Determine the [X, Y] coordinate at the center of the cell enclosing the given text.  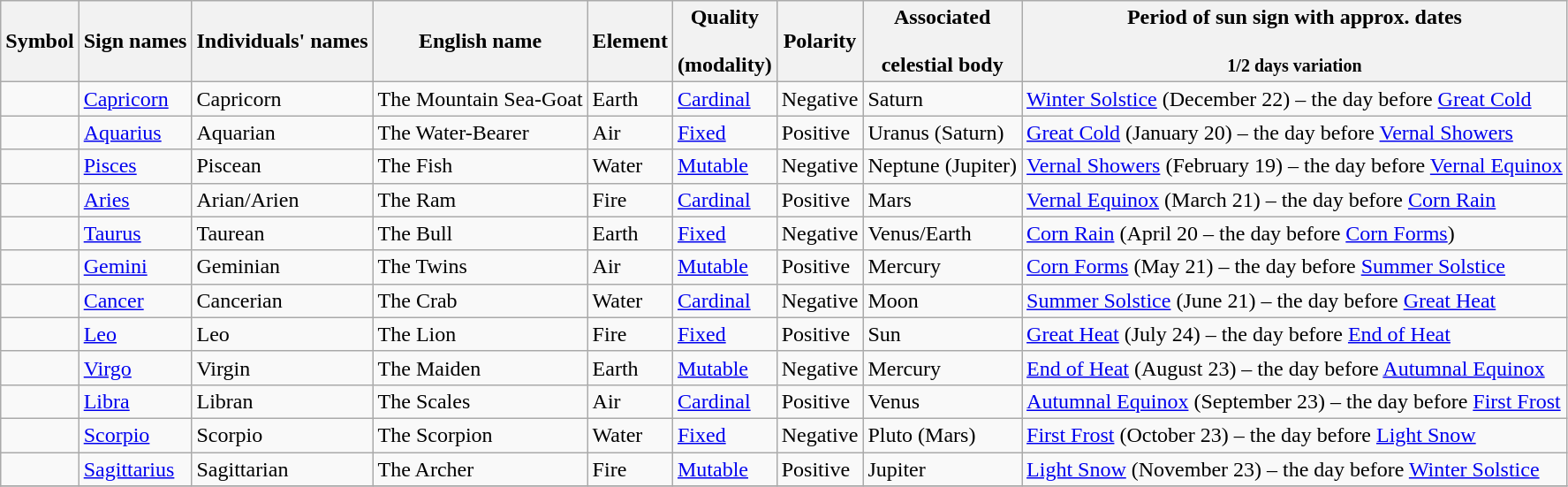
End of Heat (August 23) – the day before Autumnal Equinox [1295, 368]
Cancerian [283, 301]
The Water-Bearer [481, 133]
Great Cold (January 20) – the day before Vernal Showers [1295, 133]
The Crab [481, 301]
Aquarian [283, 133]
The Fish [481, 166]
Quality(modality) [724, 42]
Gemini [135, 267]
Geminian [283, 267]
Taurus [135, 233]
Individuals' names [283, 42]
Sun [943, 334]
The Scales [481, 401]
Winter Solstice (December 22) – the day before Great Cold [1295, 99]
The Bull [481, 233]
English name [481, 42]
The Twins [481, 267]
Virgin [283, 368]
Cancer [135, 301]
Uranus (Saturn) [943, 133]
The Scorpion [481, 435]
Moon [943, 301]
Libran [283, 401]
Period of sun sign with approx. dates1/2 days variation [1295, 42]
The Ram [481, 200]
Great Heat (July 24) – the day before End of Heat [1295, 334]
Element [630, 42]
The Archer [481, 469]
Vernal Showers (February 19) – the day before Vernal Equinox [1295, 166]
Summer Solstice (June 21) – the day before Great Heat [1295, 301]
Venus [943, 401]
Autumnal Equinox (September 23) – the day before First Frost [1295, 401]
Jupiter [943, 469]
Symbol [40, 42]
Associatedcelestial body [943, 42]
Sagittarius [135, 469]
Piscean [283, 166]
Saturn [943, 99]
Mars [943, 200]
Vernal Equinox (March 21) – the day before Corn Rain [1295, 200]
Polarity [820, 42]
Taurean [283, 233]
Corn Forms (May 21) – the day before Summer Solstice [1295, 267]
Virgo [135, 368]
Pisces [135, 166]
Arian/Arien [283, 200]
The Mountain Sea-Goat [481, 99]
Corn Rain (April 20 – the day before Corn Forms) [1295, 233]
Neptune (Jupiter) [943, 166]
Sagittarian [283, 469]
Light Snow (November 23) – the day before Winter Solstice [1295, 469]
Libra [135, 401]
First Frost (October 23) – the day before Light Snow [1295, 435]
Aries [135, 200]
Pluto (Mars) [943, 435]
Aquarius [135, 133]
Sign names [135, 42]
The Lion [481, 334]
Venus/Earth [943, 233]
The Maiden [481, 368]
